Detect which cell encompasses the target text, then output its (X, Y) center coordinate. 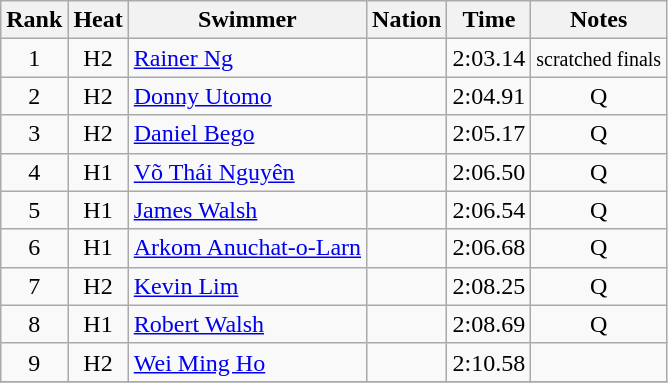
9 (34, 362)
4 (34, 172)
Donny Utomo (247, 96)
Võ Thái Nguyên (247, 172)
2:05.17 (489, 134)
Swimmer (247, 20)
2:03.14 (489, 58)
2:10.58 (489, 362)
Daniel Bego (247, 134)
Rank (34, 20)
2:08.69 (489, 324)
Nation (407, 20)
Kevin Lim (247, 286)
5 (34, 210)
2:06.50 (489, 172)
6 (34, 248)
Robert Walsh (247, 324)
Heat (98, 20)
8 (34, 324)
Notes (599, 20)
scratched finals (599, 58)
3 (34, 134)
Arkom Anuchat-o-Larn (247, 248)
1 (34, 58)
Time (489, 20)
Rainer Ng (247, 58)
7 (34, 286)
2:06.68 (489, 248)
James Walsh (247, 210)
2:06.54 (489, 210)
2 (34, 96)
2:08.25 (489, 286)
2:04.91 (489, 96)
Wei Ming Ho (247, 362)
